From the cell containing the given text, extract its center point as [X, Y] coordinate. 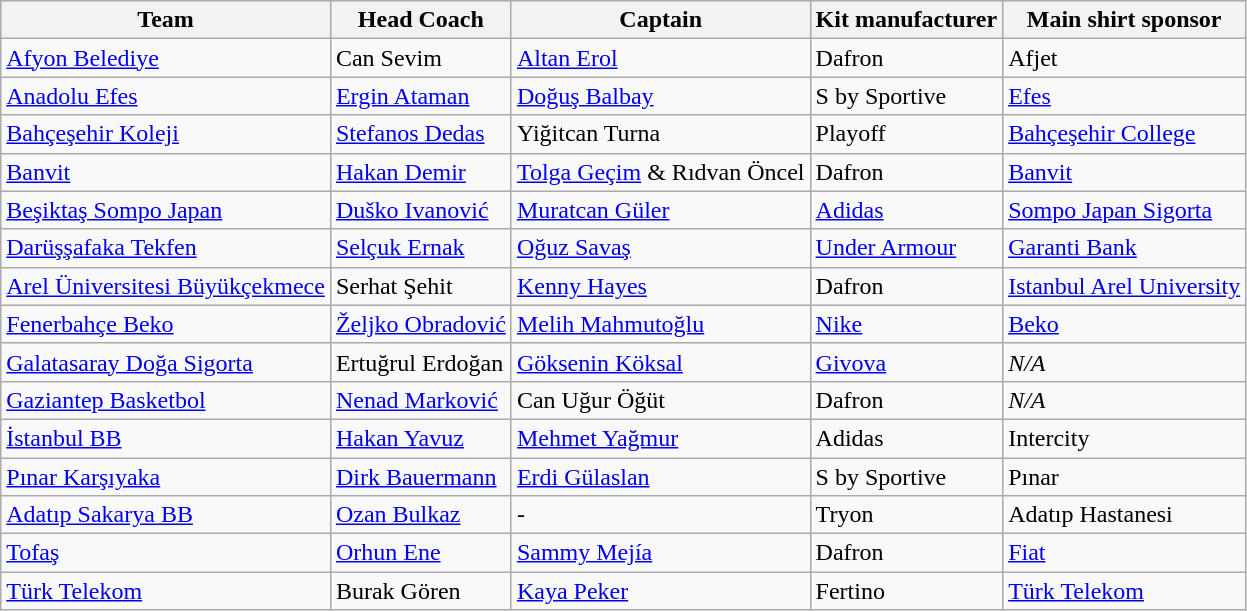
Fiat [1124, 553]
Gaziantep Basketbol [166, 400]
Fertino [906, 591]
Ozan Bulkaz [420, 515]
Muratcan Güler [660, 210]
Burak Gören [420, 591]
Head Coach [420, 20]
- [660, 515]
Oğuz Savaş [660, 248]
Kit manufacturer [906, 20]
Main shirt sponsor [1124, 20]
Melih Mahmutoğlu [660, 324]
Arel Üniversitesi Büyükçekmece [166, 286]
Ergin Ataman [420, 96]
Captain [660, 20]
Darüşşafaka Tekfen [166, 248]
Adatıp Sakarya BB [166, 515]
Mehmet Yağmur [660, 438]
Tofaş [166, 553]
Hakan Yavuz [420, 438]
Doğuş Balbay [660, 96]
Beşiktaş Sompo Japan [166, 210]
Tryon [906, 515]
Orhun Ene [420, 553]
Istanbul Arel University [1124, 286]
Anadolu Efes [166, 96]
Efes [1124, 96]
Can Sevim [420, 58]
Can Uğur Öğüt [660, 400]
Serhat Şehit [420, 286]
Nike [906, 324]
Ertuğrul Erdoğan [420, 362]
Adatıp Hastanesi [1124, 515]
Afjet [1124, 58]
Selçuk Ernak [420, 248]
Dirk Bauermann [420, 477]
Tolga Geçim & Rıdvan Öncel [660, 172]
Pınar [1124, 477]
Nenad Marković [420, 400]
Altan Erol [660, 58]
Sammy Mejía [660, 553]
Sompo Japan Sigorta [1124, 210]
Hakan Demir [420, 172]
Afyon Belediye [166, 58]
Under Armour [906, 248]
Intercity [1124, 438]
Beko [1124, 324]
Željko Obradović [420, 324]
Bahçeşehir College [1124, 134]
Yiğitcan Turna [660, 134]
Team [166, 20]
İstanbul BB [166, 438]
Bahçeşehir Koleji [166, 134]
Playoff [906, 134]
Duško Ivanović [420, 210]
Stefanos Dedas [420, 134]
Göksenin Köksal [660, 362]
Erdi Gülaslan [660, 477]
Kaya Peker [660, 591]
Galatasaray Doğa Sigorta [166, 362]
Pınar Karşıyaka [166, 477]
Fenerbahçe Beko [166, 324]
Givova [906, 362]
Garanti Bank [1124, 248]
Kenny Hayes [660, 286]
